Detect which cell encompasses the target text, then output its (x, y) center coordinate. 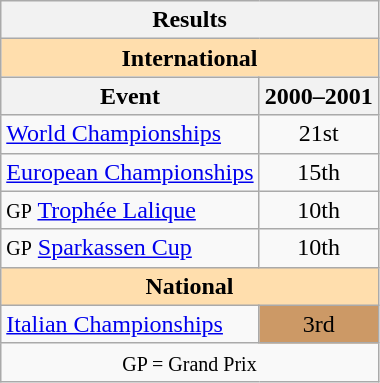
Italian Championships (130, 324)
World Championships (130, 134)
2000–2001 (318, 96)
GP Sparkassen Cup (130, 248)
Event (130, 96)
GP = Grand Prix (190, 362)
Results (190, 20)
International (190, 58)
European Championships (130, 172)
15th (318, 172)
National (190, 286)
GP Trophée Lalique (130, 210)
3rd (318, 324)
21st (318, 134)
